Return [x, y] of the center of cell containing provided text 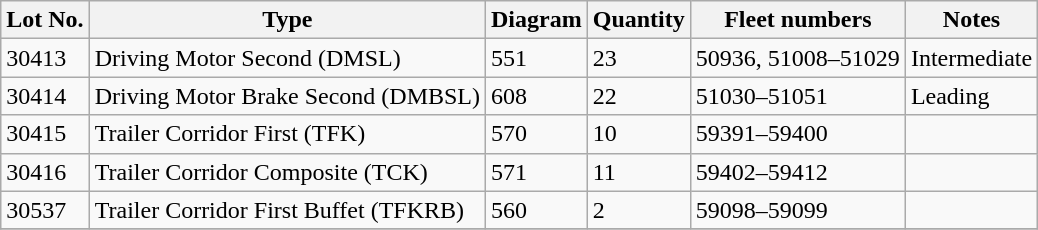
570 [537, 134]
22 [638, 96]
571 [537, 172]
Fleet numbers [798, 20]
59098–59099 [798, 210]
Trailer Corridor First Buffet (TFKRB) [287, 210]
Type [287, 20]
30537 [45, 210]
560 [537, 210]
50936, 51008–51029 [798, 58]
10 [638, 134]
Trailer Corridor Composite (TCK) [287, 172]
59391–59400 [798, 134]
2 [638, 210]
51030–51051 [798, 96]
608 [537, 96]
30415 [45, 134]
30414 [45, 96]
Driving Motor Second (DMSL) [287, 58]
Notes [971, 20]
551 [537, 58]
11 [638, 172]
30413 [45, 58]
Driving Motor Brake Second (DMBSL) [287, 96]
59402–59412 [798, 172]
30416 [45, 172]
Quantity [638, 20]
23 [638, 58]
Intermediate [971, 58]
Leading [971, 96]
Lot No. [45, 20]
Diagram [537, 20]
Trailer Corridor First (TFK) [287, 134]
